Locate the cell with the specified text and output its (x, y) center coordinate. 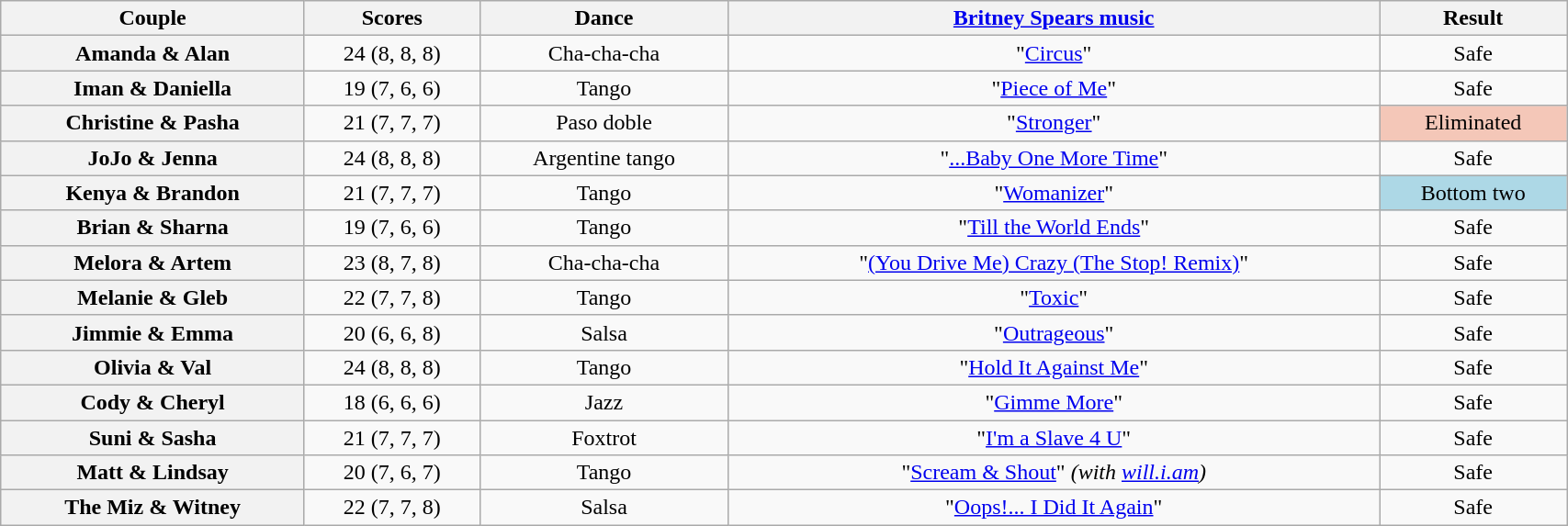
Matt & Lindsay (152, 473)
20 (7, 6, 7) (391, 473)
Amanda & Alan (152, 53)
"Circus" (1055, 53)
The Miz & Witney (152, 508)
Olivia & Val (152, 367)
Argentine tango (604, 158)
Paso doble (604, 123)
"(You Drive Me) Crazy (The Stop! Remix)" (1055, 263)
"Toxic" (1055, 297)
23 (8, 7, 8) (391, 263)
Brian & Sharna (152, 228)
Jazz (604, 402)
"Stronger" (1055, 123)
"Scream & Shout" (with will.i.am) (1055, 473)
"Hold It Against Me" (1055, 367)
Britney Spears music (1055, 18)
"Piece of Me" (1055, 88)
Result (1473, 18)
Kenya & Brandon (152, 193)
18 (6, 6, 6) (391, 402)
Suni & Sasha (152, 438)
Eliminated (1473, 123)
Dance (604, 18)
Couple (152, 18)
Iman & Daniella (152, 88)
Jimmie & Emma (152, 332)
"Womanizer" (1055, 193)
Melora & Artem (152, 263)
Foxtrot (604, 438)
20 (6, 6, 8) (391, 332)
"Oops!... I Did It Again" (1055, 508)
Melanie & Gleb (152, 297)
"Till the World Ends" (1055, 228)
Christine & Pasha (152, 123)
Scores (391, 18)
"I'm a Slave 4 U" (1055, 438)
Cody & Cheryl (152, 402)
JoJo & Jenna (152, 158)
"...Baby One More Time" (1055, 158)
"Gimme More" (1055, 402)
Bottom two (1473, 193)
"Outrageous" (1055, 332)
